For the text-containing cell, return its midpoint in [x, y] coordinate format. 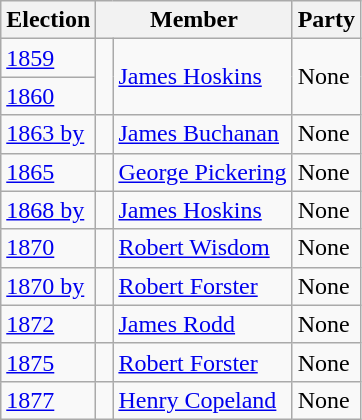
Party [326, 20]
1863 by [48, 134]
James Buchanan [202, 134]
Member [194, 20]
1870 [48, 248]
1859 [48, 58]
1868 by [48, 210]
Election [48, 20]
1872 [48, 324]
James Rodd [202, 324]
1860 [48, 96]
1877 [48, 400]
1870 by [48, 286]
Henry Copeland [202, 400]
Robert Wisdom [202, 248]
1875 [48, 362]
1865 [48, 172]
George Pickering [202, 172]
